Return (X, Y) of the center of cell containing provided text 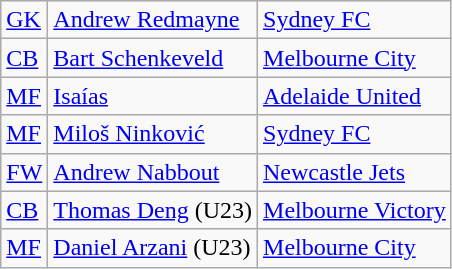
GK (24, 20)
Thomas Deng (U23) (153, 210)
FW (24, 172)
Miloš Ninković (153, 134)
Newcastle Jets (355, 172)
Melbourne Victory (355, 210)
Adelaide United (355, 96)
Daniel Arzani (U23) (153, 248)
Bart Schenkeveld (153, 58)
Isaías (153, 96)
Andrew Nabbout (153, 172)
Andrew Redmayne (153, 20)
